Search for the cell housing the specified text and yield its [x, y] center coordinate. 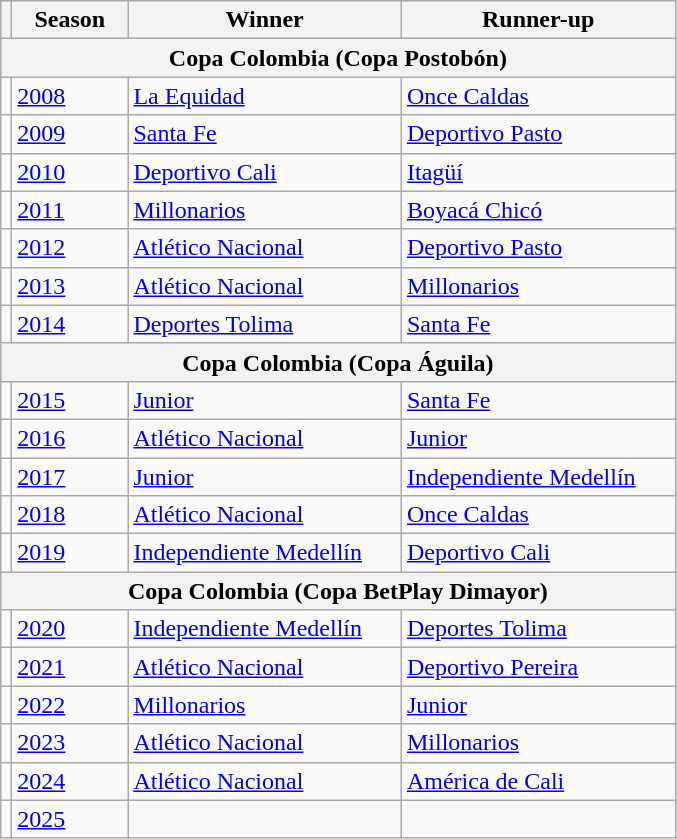
2014 [70, 324]
América de Cali [538, 781]
2012 [70, 248]
2021 [70, 667]
Season [70, 20]
2017 [70, 477]
2025 [70, 819]
Runner-up [538, 20]
2022 [70, 705]
Boyacá Chicó [538, 210]
2009 [70, 134]
Itagüí [538, 172]
Deportivo Pereira [538, 667]
2008 [70, 96]
2020 [70, 629]
Copa Colombia (Copa Postobón) [338, 58]
Copa Colombia (Copa Águila) [338, 362]
2018 [70, 515]
2023 [70, 743]
La Equidad [265, 96]
2010 [70, 172]
Winner [265, 20]
2016 [70, 438]
2011 [70, 210]
2019 [70, 553]
2013 [70, 286]
Copa Colombia (Copa BetPlay Dimayor) [338, 591]
2015 [70, 400]
2024 [70, 781]
